Identify which cell holds the provided text, then report its [x, y] central coordinate. 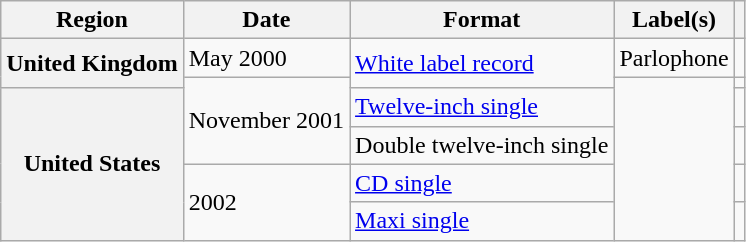
Format [482, 20]
Parlophone [674, 58]
Label(s) [674, 20]
Maxi single [482, 221]
May 2000 [266, 58]
November 2001 [266, 120]
Twelve-inch single [482, 107]
Region [92, 20]
White label record [482, 64]
CD single [482, 183]
Double twelve-inch single [482, 145]
United Kingdom [92, 64]
2002 [266, 202]
United States [92, 164]
Date [266, 20]
